Pinpoint the cell where the given text exists, returning its [x, y] midpoint coordinate. 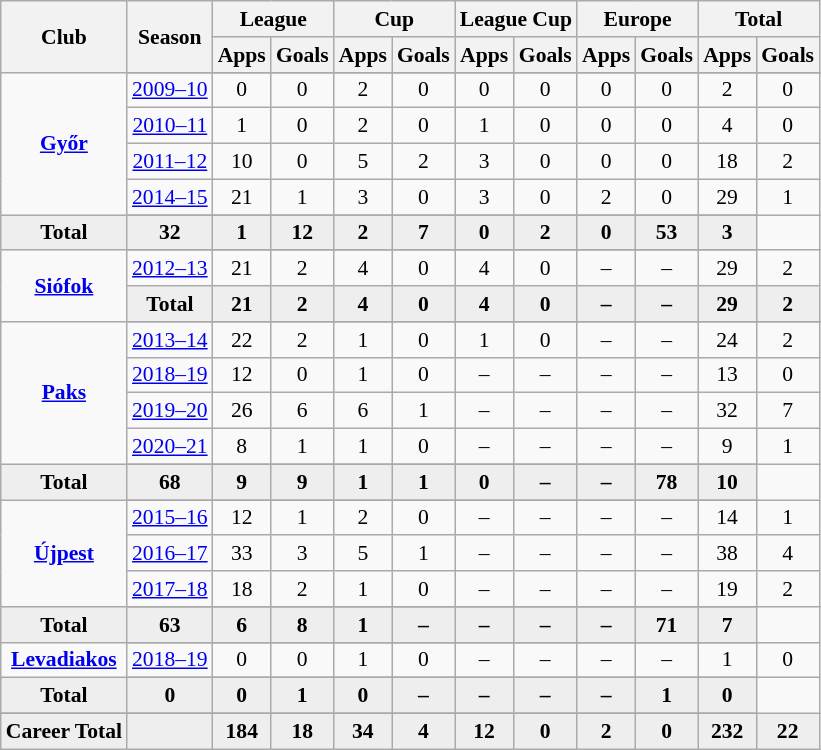
68 [170, 482]
78 [666, 482]
2011–12 [170, 162]
13 [727, 375]
24 [727, 340]
2013–14 [170, 340]
Career Total [64, 732]
2015–16 [170, 518]
14 [727, 518]
League Cup [516, 19]
33 [242, 554]
19 [727, 589]
Club [64, 36]
Újpest [64, 554]
2020–21 [170, 447]
184 [242, 732]
2016–17 [170, 554]
Europe [638, 19]
Season [170, 36]
71 [666, 625]
26 [242, 411]
53 [666, 233]
Levadiakos [64, 660]
Győr [64, 143]
Cup [394, 19]
2009–10 [170, 90]
232 [727, 732]
2012–13 [170, 269]
Siófok [64, 286]
34 [363, 732]
2019–20 [170, 411]
League [274, 19]
63 [170, 625]
2017–18 [170, 589]
2010–11 [170, 126]
2014–15 [170, 197]
38 [727, 554]
Paks [64, 393]
